Output the (X, Y) coordinate of the center of the cell containing the given text.  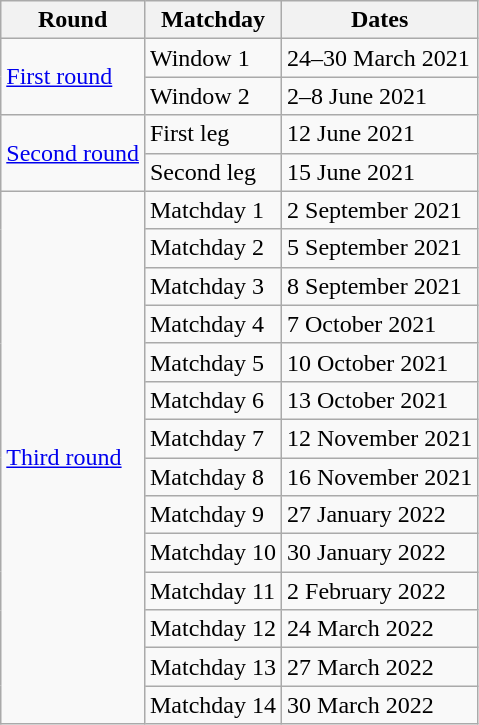
8 September 2021 (380, 286)
24–30 March 2021 (380, 58)
Window 1 (212, 58)
15 June 2021 (380, 172)
2 September 2021 (380, 210)
16 November 2021 (380, 477)
Matchday 4 (212, 324)
Matchday 10 (212, 553)
2 February 2022 (380, 591)
Third round (73, 458)
13 October 2021 (380, 400)
27 March 2022 (380, 667)
24 March 2022 (380, 629)
7 October 2021 (380, 324)
Matchday 8 (212, 477)
Matchday (212, 20)
27 January 2022 (380, 515)
Second round (73, 153)
12 November 2021 (380, 438)
Matchday 1 (212, 210)
Matchday 5 (212, 362)
Matchday 6 (212, 400)
Second leg (212, 172)
Matchday 12 (212, 629)
Matchday 13 (212, 667)
Window 2 (212, 96)
Matchday 7 (212, 438)
Matchday 14 (212, 705)
First round (73, 77)
5 September 2021 (380, 248)
30 March 2022 (380, 705)
12 June 2021 (380, 134)
Matchday 9 (212, 515)
2–8 June 2021 (380, 96)
Matchday 3 (212, 286)
10 October 2021 (380, 362)
Matchday 11 (212, 591)
First leg (212, 134)
30 January 2022 (380, 553)
Dates (380, 20)
Matchday 2 (212, 248)
Round (73, 20)
